Provide the [x, y] coordinate of the cell's center where the given text is located.  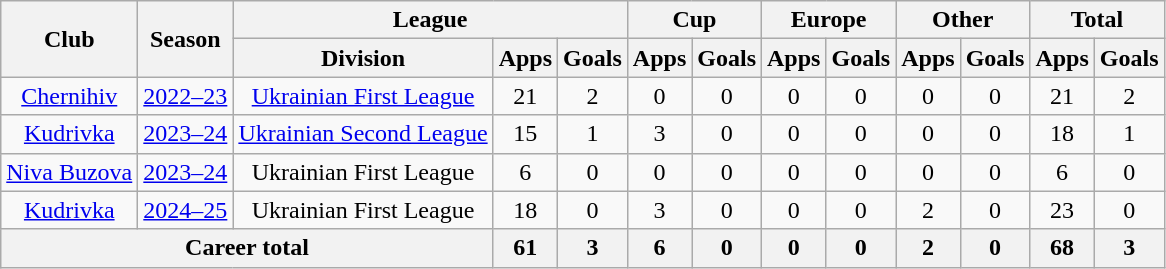
Total [1097, 20]
Career total [247, 248]
2024–25 [186, 210]
Club [70, 39]
Chernihiv [70, 96]
Other [963, 20]
15 [525, 134]
Niva Buzova [70, 172]
League [430, 20]
68 [1062, 248]
Season [186, 39]
Cup [694, 20]
Europe [829, 20]
61 [525, 248]
Division [363, 58]
2022–23 [186, 96]
Ukrainian Second League [363, 134]
23 [1062, 210]
